Search for the cell housing the specified text and yield its [X, Y] center coordinate. 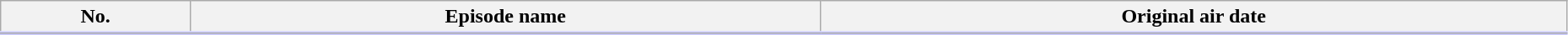
Episode name [505, 17]
No. [96, 17]
Original air date [1194, 17]
